Detect which cell encompasses the target text, then output its (X, Y) center coordinate. 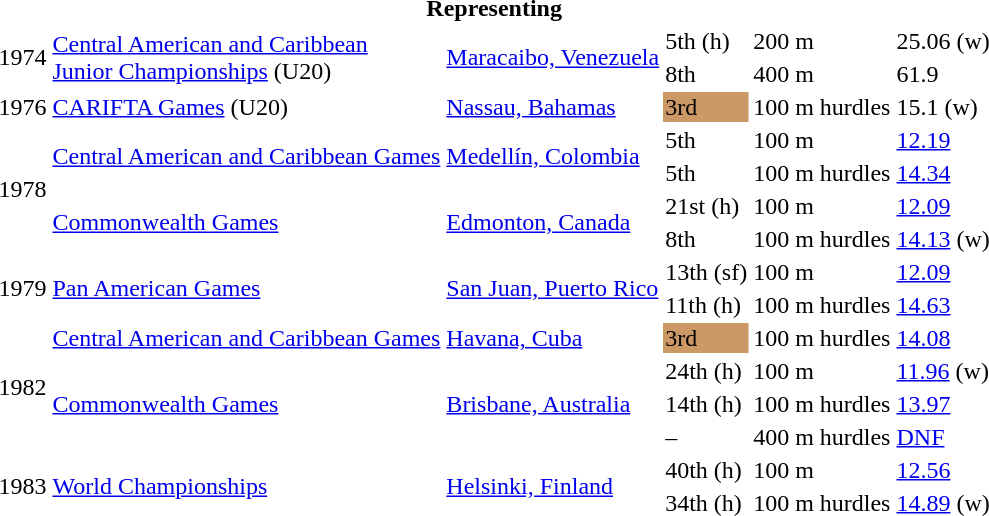
Central American and CaribbeanJunior Championships (U20) (246, 58)
5th (h) (706, 41)
Havana, Cuba (553, 338)
Edmonton, Canada (553, 222)
San Juan, Puerto Rico (553, 288)
CARIFTA Games (U20) (246, 107)
200 m (822, 41)
Maracaibo, Venezuela (553, 58)
Pan American Games (246, 288)
24th (h) (706, 371)
14th (h) (706, 404)
Brisbane, Australia (553, 404)
21st (h) (706, 206)
– (706, 437)
400 m (822, 74)
11th (h) (706, 305)
40th (h) (706, 470)
400 m hurdles (822, 437)
Medellín, Colombia (553, 156)
13th (sf) (706, 272)
Nassau, Bahamas (553, 107)
